Detect which cell encompasses the target text, then output its [x, y] center coordinate. 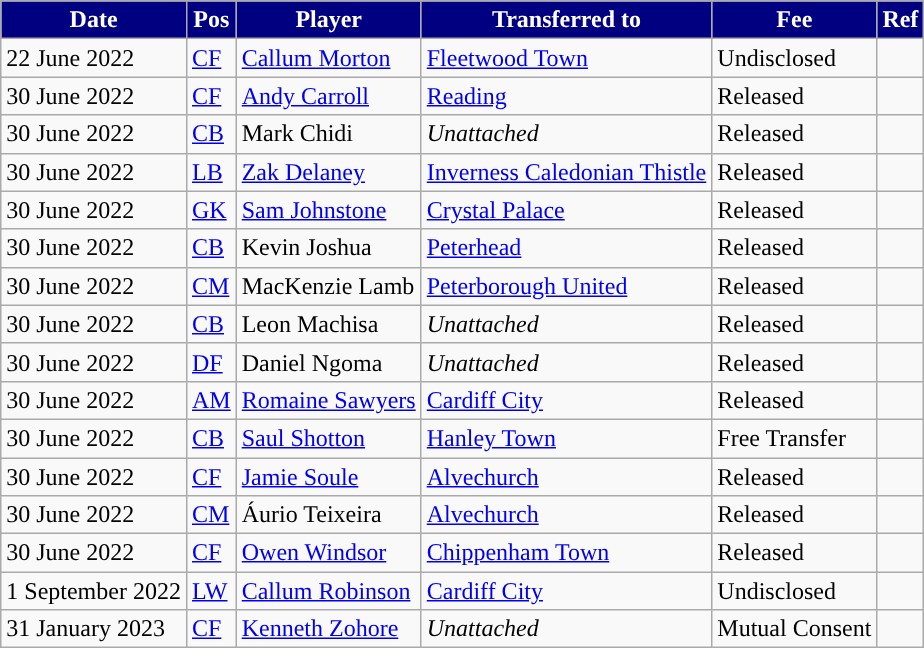
Zak Delaney [328, 172]
Fleetwood Town [566, 58]
Ref [900, 20]
Free Transfer [794, 438]
Mutual Consent [794, 629]
Crystal Palace [566, 210]
MacKenzie Lamb [328, 286]
Inverness Caledonian Thistle [566, 172]
Áurio Teixeira [328, 515]
Chippenham Town [566, 553]
GK [211, 210]
Kevin Joshua [328, 248]
Owen Windsor [328, 553]
Reading [566, 96]
Callum Robinson [328, 591]
Kenneth Zohore [328, 629]
Romaine Sawyers [328, 400]
Hanley Town [566, 438]
LW [211, 591]
Leon Machisa [328, 324]
Daniel Ngoma [328, 362]
Jamie Soule [328, 477]
Fee [794, 20]
Player [328, 20]
Saul Shotton [328, 438]
Sam Johnstone [328, 210]
Peterborough United [566, 286]
Peterhead [566, 248]
LB [211, 172]
DF [211, 362]
22 June 2022 [94, 58]
Mark Chidi [328, 134]
Date [94, 20]
Andy Carroll [328, 96]
AM [211, 400]
31 January 2023 [94, 629]
Pos [211, 20]
Transferred to [566, 20]
Callum Morton [328, 58]
1 September 2022 [94, 591]
